From the cell containing the given text, extract its center point as [x, y] coordinate. 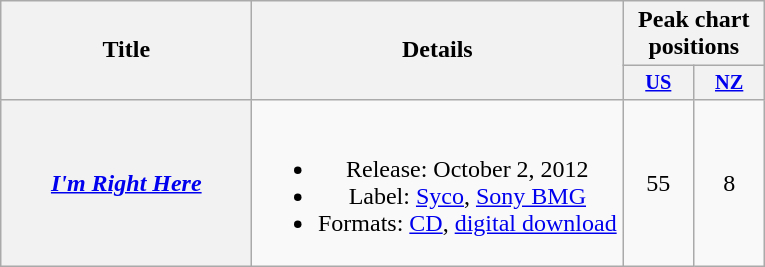
US [658, 83]
8 [730, 182]
Details [438, 50]
Release: October 2, 2012Label: Syco, Sony BMGFormats: CD, digital download [438, 182]
Title [126, 50]
Peak chart positions [694, 34]
NZ [730, 83]
55 [658, 182]
I'm Right Here [126, 182]
